Capture the cell that displays the provided text and extract its [X, Y] central coordinate. 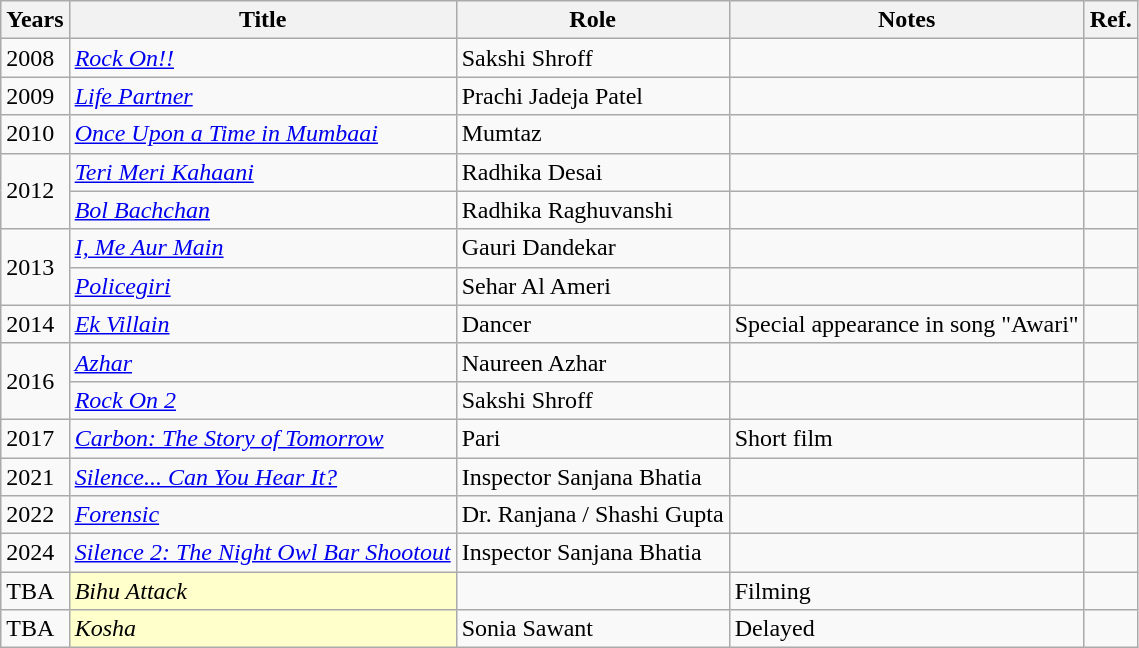
Silence 2: The Night Owl Bar Shootout [262, 553]
Gauri Dandekar [592, 248]
Short film [906, 438]
Special appearance in song "Awari" [906, 324]
2024 [35, 553]
Silence... Can You Hear It? [262, 477]
Once Upon a Time in Mumbaai [262, 134]
Ek Villain [262, 324]
Radhika Raghuvanshi [592, 210]
Ref. [1110, 20]
Bol Bachchan [262, 210]
Dancer [592, 324]
Naureen Azhar [592, 362]
Carbon: The Story of Tomorrow [262, 438]
Life Partner [262, 96]
2022 [35, 515]
Title [262, 20]
Sonia Sawant [592, 629]
Rock On 2 [262, 400]
Prachi Jadeja Patel [592, 96]
Mumtaz [592, 134]
Pari [592, 438]
Policegiri [262, 286]
Teri Meri Kahaani [262, 172]
Forensic [262, 515]
2013 [35, 267]
Notes [906, 20]
Bihu Attack [262, 591]
Azhar [262, 362]
Filming [906, 591]
2009 [35, 96]
2014 [35, 324]
I, Me Aur Main [262, 248]
Delayed [906, 629]
2012 [35, 191]
2021 [35, 477]
Rock On!! [262, 58]
Radhika Desai [592, 172]
2010 [35, 134]
Role [592, 20]
2017 [35, 438]
Dr. Ranjana / Shashi Gupta [592, 515]
2008 [35, 58]
2016 [35, 381]
Sehar Al Ameri [592, 286]
Years [35, 20]
Kosha [262, 629]
